Provide the [x, y] coordinate of the cell's center where the given text is located.  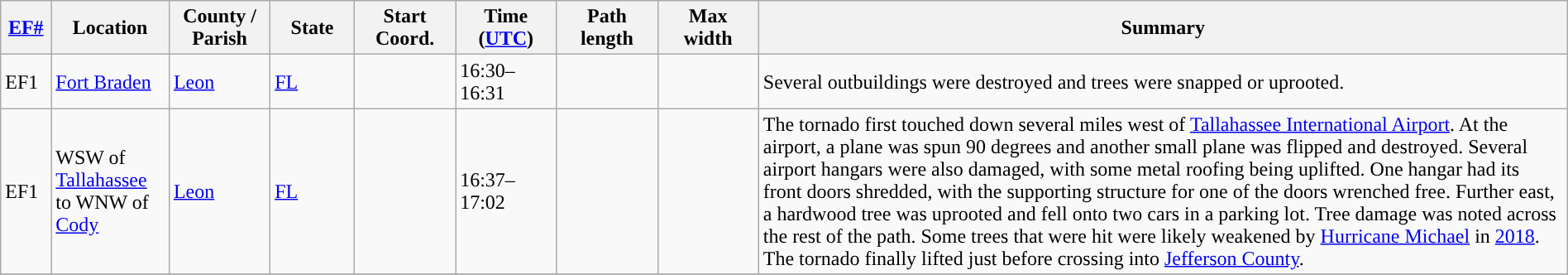
EF# [26, 28]
Time (UTC) [506, 28]
Location [111, 28]
County / Parish [219, 28]
16:30–16:31 [506, 81]
16:37–17:02 [506, 191]
Fort Braden [111, 81]
State [313, 28]
Start Coord. [404, 28]
Max width [708, 28]
Several outbuildings were destroyed and trees were snapped or uprooted. [1163, 81]
Summary [1163, 28]
Path length [607, 28]
WSW of Tallahassee to WNW of Cody [111, 191]
